Output the (X, Y) coordinate of the center of the cell containing the given text.  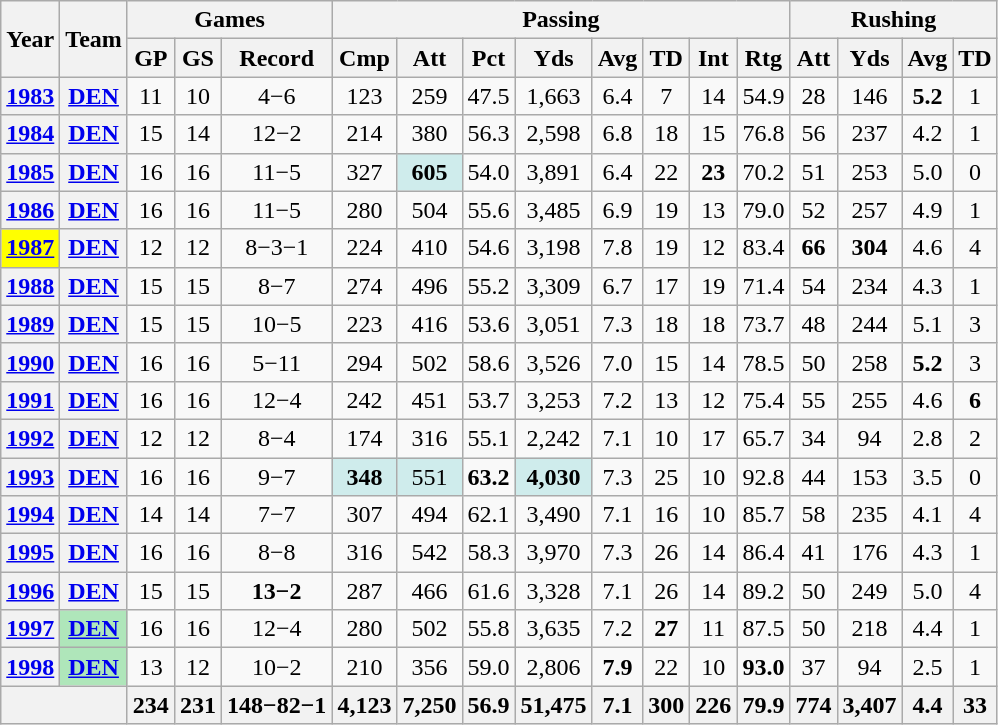
287 (364, 591)
83.4 (764, 248)
55.6 (488, 210)
23 (714, 172)
66 (814, 248)
25 (666, 477)
79.0 (764, 210)
494 (430, 515)
71.4 (764, 286)
294 (364, 362)
53.7 (488, 400)
Year (30, 39)
63.2 (488, 477)
Record (276, 58)
48 (814, 324)
410 (430, 248)
4.2 (928, 134)
54 (814, 286)
176 (870, 553)
235 (870, 515)
226 (714, 705)
1991 (30, 400)
4,123 (364, 705)
1994 (30, 515)
28 (814, 96)
7.9 (618, 667)
55.2 (488, 286)
GS (198, 58)
52 (814, 210)
274 (364, 286)
53.6 (488, 324)
416 (430, 324)
5−11 (276, 362)
54.0 (488, 172)
380 (430, 134)
85.7 (764, 515)
59.0 (488, 667)
146 (870, 96)
1995 (30, 553)
356 (430, 667)
258 (870, 362)
56.9 (488, 705)
92.8 (764, 477)
13−2 (276, 591)
Pct (488, 58)
214 (364, 134)
210 (364, 667)
242 (364, 400)
451 (430, 400)
Cmp (364, 58)
10−5 (276, 324)
1986 (30, 210)
3,891 (554, 172)
8−3−1 (276, 248)
7,250 (430, 705)
7.8 (618, 248)
249 (870, 591)
4.1 (928, 515)
1992 (30, 438)
2.8 (928, 438)
79.9 (764, 705)
304 (870, 248)
3,485 (554, 210)
1998 (30, 667)
307 (364, 515)
56 (814, 134)
58 (814, 515)
78.5 (764, 362)
244 (870, 324)
605 (430, 172)
237 (870, 134)
7−7 (276, 515)
Int (714, 58)
34 (814, 438)
73.7 (764, 324)
3,635 (554, 629)
3,253 (554, 400)
8−7 (276, 286)
4,030 (554, 477)
1987 (30, 248)
54.6 (488, 248)
55.8 (488, 629)
1997 (30, 629)
148−82−1 (276, 705)
3,051 (554, 324)
4.9 (928, 210)
542 (430, 553)
259 (430, 96)
2,598 (554, 134)
Team (94, 39)
56.3 (488, 134)
2,242 (554, 438)
44 (814, 477)
2.5 (928, 667)
1985 (30, 172)
223 (364, 324)
224 (364, 248)
1993 (30, 477)
33 (975, 705)
86.4 (764, 553)
3,198 (554, 248)
62.1 (488, 515)
75.4 (764, 400)
47.5 (488, 96)
123 (364, 96)
7.0 (618, 362)
2,806 (554, 667)
Passing (561, 20)
3,490 (554, 515)
231 (198, 705)
27 (666, 629)
1,663 (554, 96)
3,328 (554, 591)
55 (814, 400)
61.6 (488, 591)
551 (430, 477)
Rtg (764, 58)
174 (364, 438)
7 (666, 96)
3.5 (928, 477)
Rushing (894, 20)
504 (430, 210)
3,970 (554, 553)
70.2 (764, 172)
54.9 (764, 96)
51,475 (554, 705)
1983 (30, 96)
774 (814, 705)
58.3 (488, 553)
3,407 (870, 705)
496 (430, 286)
1988 (30, 286)
327 (364, 172)
2 (975, 438)
6.8 (618, 134)
4−6 (276, 96)
58.6 (488, 362)
37 (814, 667)
6.7 (618, 286)
348 (364, 477)
6.9 (618, 210)
51 (814, 172)
1996 (30, 591)
93.0 (764, 667)
87.5 (764, 629)
89.2 (764, 591)
5.1 (928, 324)
3,526 (554, 362)
55.1 (488, 438)
253 (870, 172)
6 (975, 400)
12−2 (276, 134)
1989 (30, 324)
41 (814, 553)
1984 (30, 134)
GP (150, 58)
8−4 (276, 438)
466 (430, 591)
255 (870, 400)
300 (666, 705)
3,309 (554, 286)
9−7 (276, 477)
1990 (30, 362)
218 (870, 629)
257 (870, 210)
Games (230, 20)
76.8 (764, 134)
10−2 (276, 667)
153 (870, 477)
65.7 (764, 438)
8−8 (276, 553)
